Locate the cell with the specified text and output its (x, y) center coordinate. 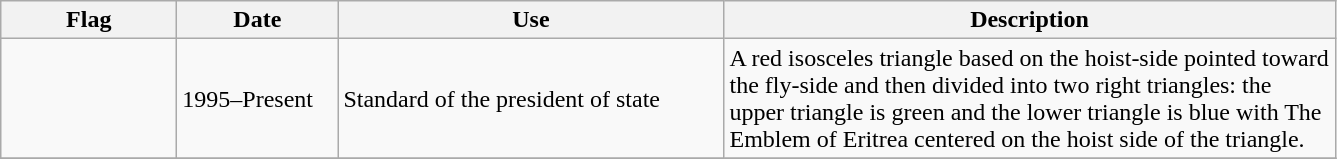
Use (531, 20)
Standard of the president of state (531, 98)
Description (1030, 20)
Date (258, 20)
Flag (89, 20)
1995–Present (258, 98)
